Pinpoint the cell where the given text exists, returning its (x, y) midpoint coordinate. 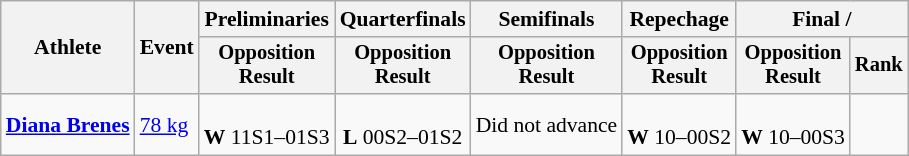
Event (167, 48)
Quarterfinals (403, 19)
Athlete (68, 48)
Rank (879, 66)
L 00S2–01S2 (403, 124)
78 kg (167, 124)
Preliminaries (267, 19)
W 10–00S3 (793, 124)
Diana Brenes (68, 124)
Repechage (679, 19)
W 10–00S2 (679, 124)
Final / (822, 19)
Did not advance (547, 124)
W 11S1–01S3 (267, 124)
Semifinals (547, 19)
